Extract the [x, y] coordinate from the center of the cell holding the provided text.  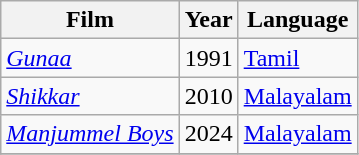
Film [90, 20]
Year [208, 20]
Gunaa [90, 58]
2024 [208, 134]
1991 [208, 58]
Shikkar [90, 96]
Language [298, 20]
Manjummel Boys [90, 134]
Tamil [298, 58]
2010 [208, 96]
